Return the [x, y] coordinate for the center point of the cell that contains the specified text.  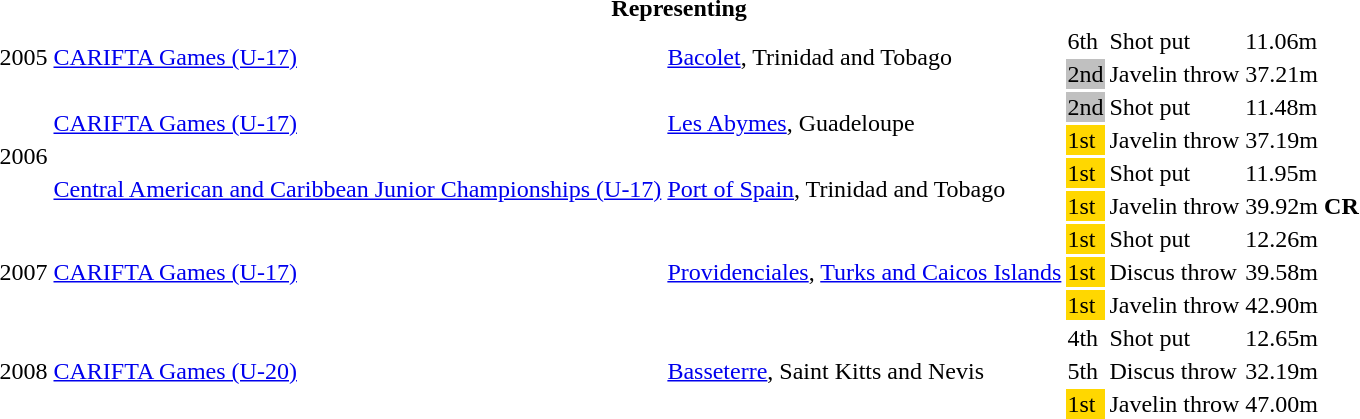
6th [1086, 41]
32.19m [1302, 371]
Les Abymes, Guadeloupe [864, 124]
42.90m [1302, 305]
39.92m CR [1302, 206]
11.48m [1302, 107]
5th [1086, 371]
Basseterre, Saint Kitts and Nevis [864, 371]
Port of Spain, Trinidad and Tobago [864, 190]
Bacolet, Trinidad and Tobago [864, 58]
47.00m [1302, 404]
37.19m [1302, 140]
12.26m [1302, 239]
Central American and Caribbean Junior Championships (U-17) [358, 190]
11.06m [1302, 41]
4th [1086, 338]
CARIFTA Games (U-20) [358, 371]
39.58m [1302, 272]
37.21m [1302, 74]
Providenciales, Turks and Caicos Islands [864, 272]
12.65m [1302, 338]
11.95m [1302, 173]
